Capture the cell that displays the provided text and extract its (X, Y) central coordinate. 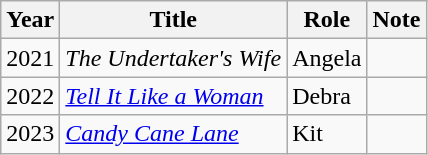
Kit (327, 134)
Tell It Like a Woman (174, 96)
2021 (30, 58)
Year (30, 20)
2022 (30, 96)
Angela (327, 58)
Role (327, 20)
Note (396, 20)
Candy Cane Lane (174, 134)
Title (174, 20)
Debra (327, 96)
The Undertaker's Wife (174, 58)
2023 (30, 134)
